Provide the (x, y) coordinate of the cell's center where the given text is located.  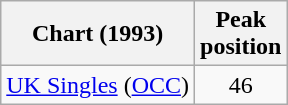
UK Singles (OCC) (98, 85)
46 (241, 85)
Peakposition (241, 34)
Chart (1993) (98, 34)
